From the cell containing the given text, extract its center point as [X, Y] coordinate. 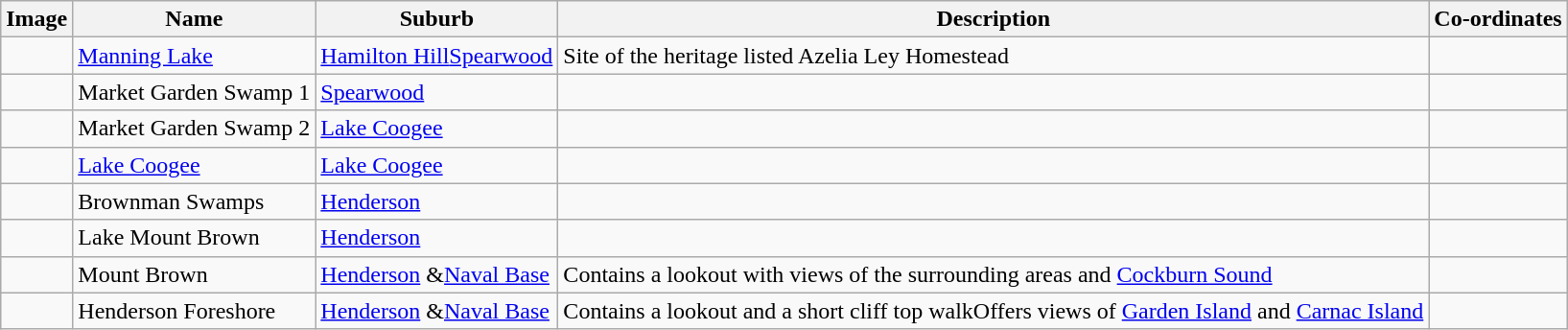
Contains a lookout with views of the surrounding areas and Cockburn Sound [994, 274]
Mount Brown [194, 274]
Manning Lake [194, 56]
Image [36, 19]
Hamilton HillSpearwood [437, 56]
Co-ordinates [1498, 19]
Market Garden Swamp 2 [194, 129]
Market Garden Swamp 1 [194, 92]
Spearwood [437, 92]
Description [994, 19]
Contains a lookout and a short cliff top walkOffers views of Garden Island and Carnac Island [994, 311]
Site of the heritage listed Azelia Ley Homestead [994, 56]
Name [194, 19]
Henderson Foreshore [194, 311]
Lake Mount Brown [194, 238]
Brownman Swamps [194, 201]
Suburb [437, 19]
